From the cell containing the given text, extract its center point as (x, y) coordinate. 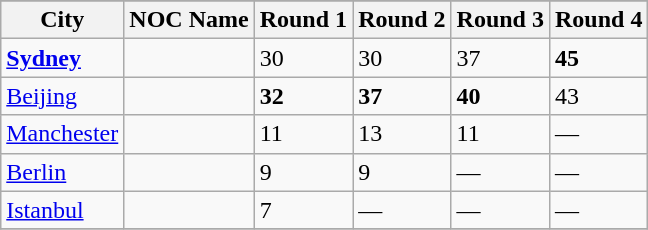
32 (303, 96)
Manchester (62, 134)
40 (500, 96)
Sydney (62, 58)
13 (402, 134)
Berlin (62, 172)
Round 4 (598, 20)
7 (303, 210)
45 (598, 58)
Istanbul (62, 210)
Round 1 (303, 20)
Round 3 (500, 20)
Round 2 (402, 20)
Beijing (62, 96)
City (62, 20)
NOC Name (189, 20)
43 (598, 96)
